Extract the [X, Y] coordinate from the center of the cell holding the provided text.  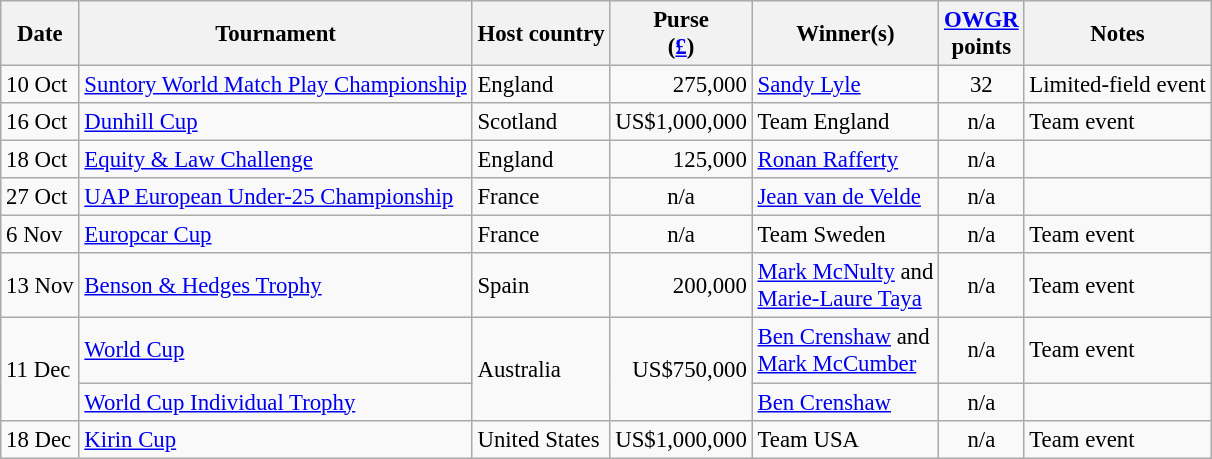
Ronan Rafferty [846, 160]
Sandy Lyle [846, 85]
Kirin Cup [276, 439]
Europcar Cup [276, 235]
United States [541, 439]
US$750,000 [681, 369]
27 Oct [40, 197]
13 Nov [40, 286]
16 Oct [40, 122]
Australia [541, 369]
Mark McNulty and Marie-Laure Taya [846, 286]
Dunhill Cup [276, 122]
OWGRpoints [982, 34]
32 [982, 85]
Ben Crenshaw and Mark McCumber [846, 350]
18 Dec [40, 439]
200,000 [681, 286]
Equity & Law Challenge [276, 160]
11 Dec [40, 369]
125,000 [681, 160]
World Cup Individual Trophy [276, 402]
Suntory World Match Play Championship [276, 85]
Scotland [541, 122]
Host country [541, 34]
Benson & Hedges Trophy [276, 286]
Jean van de Velde [846, 197]
10 Oct [40, 85]
Winner(s) [846, 34]
World Cup [276, 350]
Limited-field event [1118, 85]
UAP European Under-25 Championship [276, 197]
6 Nov [40, 235]
Date [40, 34]
Team USA [846, 439]
Purse(£) [681, 34]
Team Sweden [846, 235]
Tournament [276, 34]
18 Oct [40, 160]
275,000 [681, 85]
Team England [846, 122]
Notes [1118, 34]
Spain [541, 286]
Ben Crenshaw [846, 402]
